Return [x, y] of the center of cell containing provided text 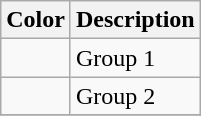
Description [135, 20]
Group 2 [135, 96]
Group 1 [135, 58]
Color [36, 20]
